Find where the given text appears and provide that cell's center as [X, Y] coordinate. 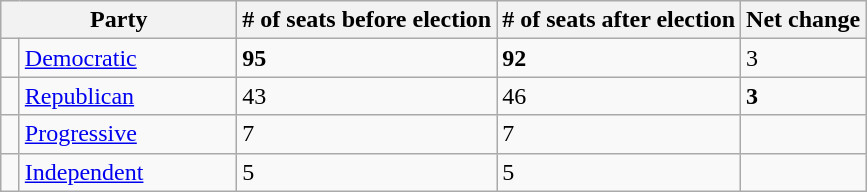
Party [119, 20]
Independent [128, 172]
# of seats before election [367, 20]
Democratic [128, 58]
46 [619, 96]
Progressive [128, 134]
# of seats after election [619, 20]
Net change [804, 20]
43 [367, 96]
95 [367, 58]
Republican [128, 96]
92 [619, 58]
